Scan for the cell matching the given text and deliver its [x, y] coordinate at center. 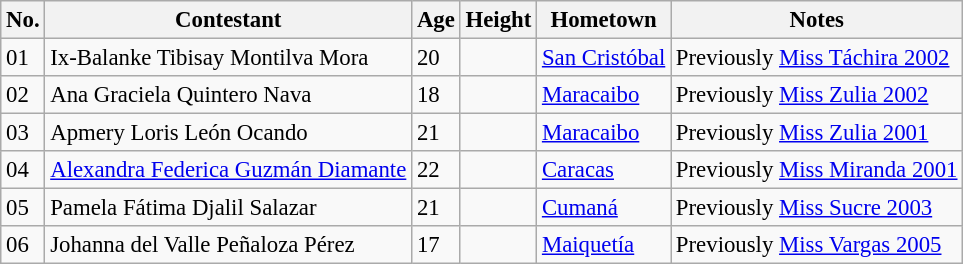
Height [498, 20]
Notes [817, 20]
Apmery Loris León Ocando [228, 133]
Previously Miss Táchira 2002 [817, 58]
Ana Graciela Quintero Nava [228, 95]
04 [23, 170]
01 [23, 58]
Previously Miss Miranda 2001 [817, 170]
17 [436, 245]
Cumaná [604, 208]
22 [436, 170]
Previously Miss Vargas 2005 [817, 245]
Previously Miss Zulia 2001 [817, 133]
Age [436, 20]
Hometown [604, 20]
06 [23, 245]
20 [436, 58]
San Cristóbal [604, 58]
Maiquetía [604, 245]
18 [436, 95]
Pamela Fátima Djalil Salazar [228, 208]
Previously Miss Sucre 2003 [817, 208]
Contestant [228, 20]
Previously Miss Zulia 2002 [817, 95]
02 [23, 95]
Caracas [604, 170]
Johanna del Valle Peñaloza Pérez [228, 245]
03 [23, 133]
Ix-Balanke Tibisay Montilva Mora [228, 58]
No. [23, 20]
05 [23, 208]
Alexandra Federica Guzmán Diamante [228, 170]
